Search for the cell housing the specified text and yield its (X, Y) center coordinate. 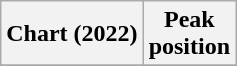
Peakposition (189, 34)
Chart (2022) (72, 34)
